Identify which cell holds the provided text, then report its [X, Y] central coordinate. 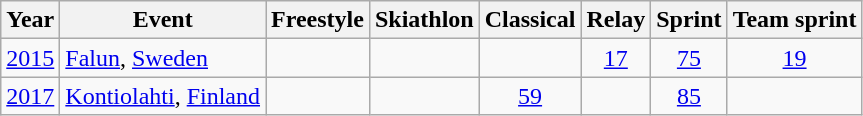
Event [163, 20]
Year [30, 20]
Freestyle [318, 20]
2015 [30, 58]
2017 [30, 96]
Kontiolahti, Finland [163, 96]
85 [689, 96]
Relay [616, 20]
Skiathlon [424, 20]
Classical [530, 20]
17 [616, 58]
Team sprint [794, 20]
19 [794, 58]
Falun, Sweden [163, 58]
75 [689, 58]
Sprint [689, 20]
59 [530, 96]
